Locate the cell with the specified text and output its (X, Y) center coordinate. 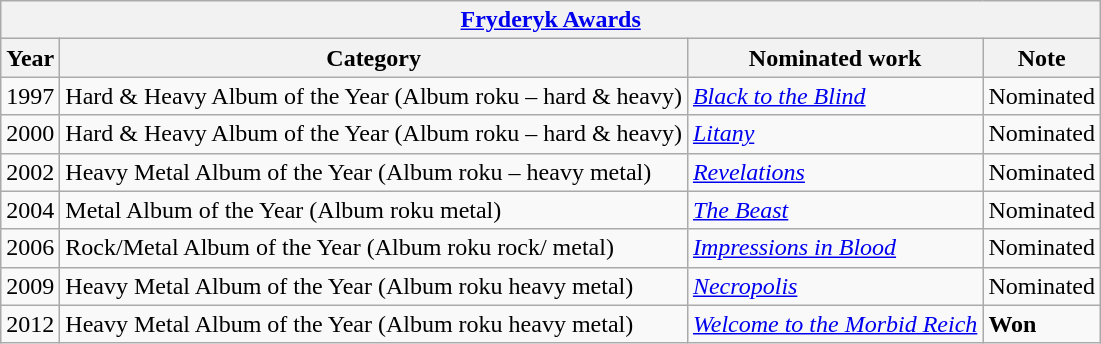
Year (30, 58)
Fryderyk Awards (551, 20)
Nominated work (834, 58)
Black to the Blind (834, 96)
2006 (30, 248)
Necropolis (834, 286)
Won (1042, 324)
Litany (834, 134)
Heavy Metal Album of the Year (Album roku – heavy metal) (374, 172)
Revelations (834, 172)
Note (1042, 58)
Metal Album of the Year (Album roku metal) (374, 210)
2000 (30, 134)
Welcome to the Morbid Reich (834, 324)
Impressions in Blood (834, 248)
2009 (30, 286)
Category (374, 58)
The Beast (834, 210)
Rock/Metal Album of the Year (Album roku rock/ metal) (374, 248)
1997 (30, 96)
2002 (30, 172)
2012 (30, 324)
2004 (30, 210)
